Provide the [x, y] coordinate of the cell's center where the given text is located.  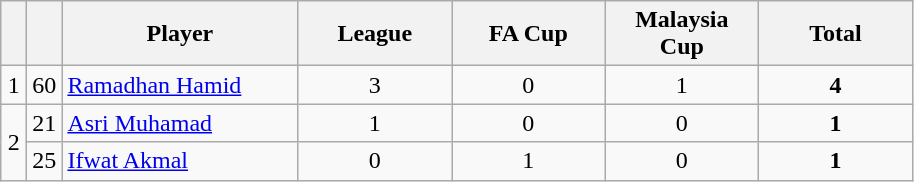
Asri Muhamad [180, 123]
League [375, 34]
25 [44, 161]
Player [180, 34]
3 [375, 85]
Ifwat Akmal [180, 161]
Total [836, 34]
60 [44, 85]
4 [836, 85]
FA Cup [529, 34]
21 [44, 123]
Malaysia Cup [682, 34]
2 [14, 142]
Ramadhan Hamid [180, 85]
